Determine the [x, y] coordinate at the center of the cell enclosing the given text.  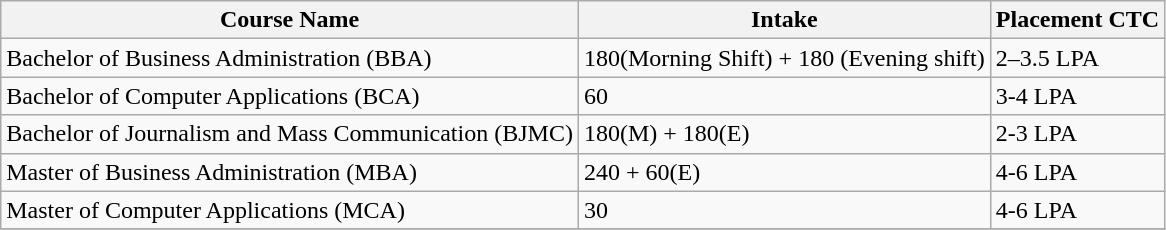
180(Morning Shift) + 180 (Evening shift) [784, 58]
Bachelor of Journalism and Mass Communication (BJMC) [290, 134]
Master of Computer Applications (MCA) [290, 210]
3-4 LPA [1077, 96]
180(M) + 180(E) [784, 134]
Bachelor of Computer Applications (BCA) [290, 96]
Placement CTC [1077, 20]
30 [784, 210]
Bachelor of Business Administration (BBA) [290, 58]
60 [784, 96]
Master of Business Administration (MBA) [290, 172]
Course Name [290, 20]
2–3.5 LPA [1077, 58]
Intake [784, 20]
240 + 60(E) [784, 172]
2-3 LPA [1077, 134]
